Return the (x, y) coordinate for the center point of the cell that contains the specified text.  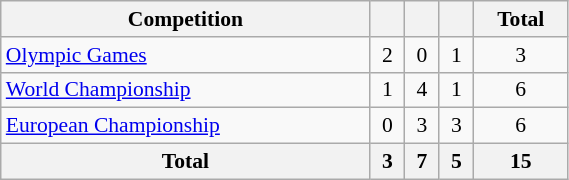
Olympic Games (186, 55)
European Championship (186, 126)
4 (422, 90)
World Championship (186, 90)
5 (456, 162)
2 (387, 55)
Competition (186, 19)
7 (422, 162)
15 (521, 162)
